Find where the given text appears and provide that cell's center as [X, Y] coordinate. 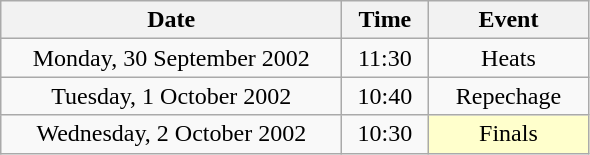
Repechage [508, 96]
Finals [508, 134]
10:30 [385, 134]
Event [508, 20]
11:30 [385, 58]
Tuesday, 1 October 2002 [172, 96]
Date [172, 20]
Wednesday, 2 October 2002 [172, 134]
Monday, 30 September 2002 [172, 58]
10:40 [385, 96]
Time [385, 20]
Heats [508, 58]
